Capture the cell that displays the provided text and extract its [X, Y] central coordinate. 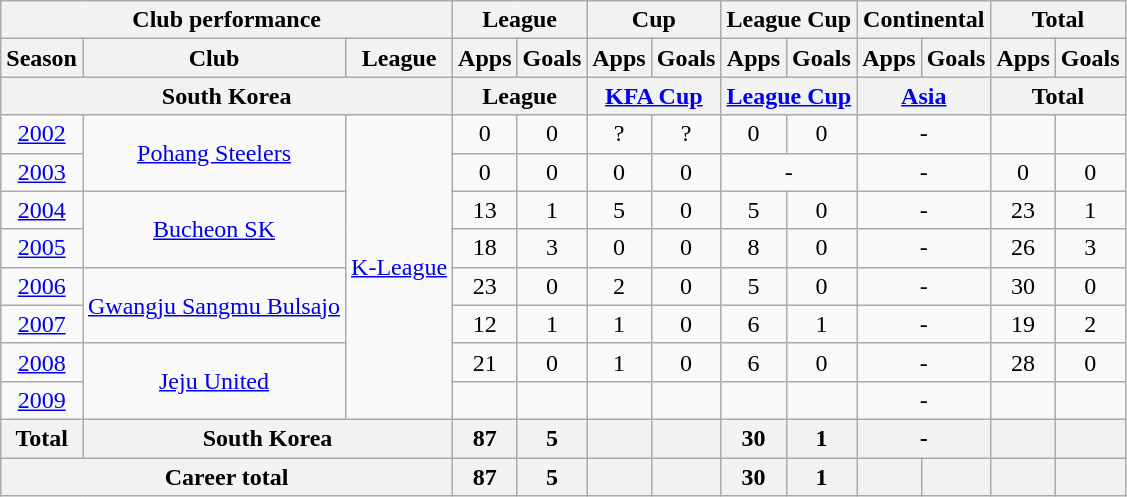
2006 [42, 286]
2007 [42, 324]
Pohang Steelers [214, 153]
12 [485, 324]
19 [1023, 324]
21 [485, 362]
Continental [924, 20]
KFA Cup [654, 96]
Jeju United [214, 381]
Asia [924, 96]
2004 [42, 210]
8 [754, 248]
28 [1023, 362]
2008 [42, 362]
Club [214, 58]
2005 [42, 248]
Club performance [227, 20]
13 [485, 210]
Cup [654, 20]
2009 [42, 400]
18 [485, 248]
2002 [42, 134]
Career total [227, 477]
Gwangju Sangmu Bulsajo [214, 305]
Season [42, 58]
26 [1023, 248]
2003 [42, 172]
Bucheon SK [214, 229]
K-League [400, 267]
